Return (X, Y) of the center of cell containing provided text 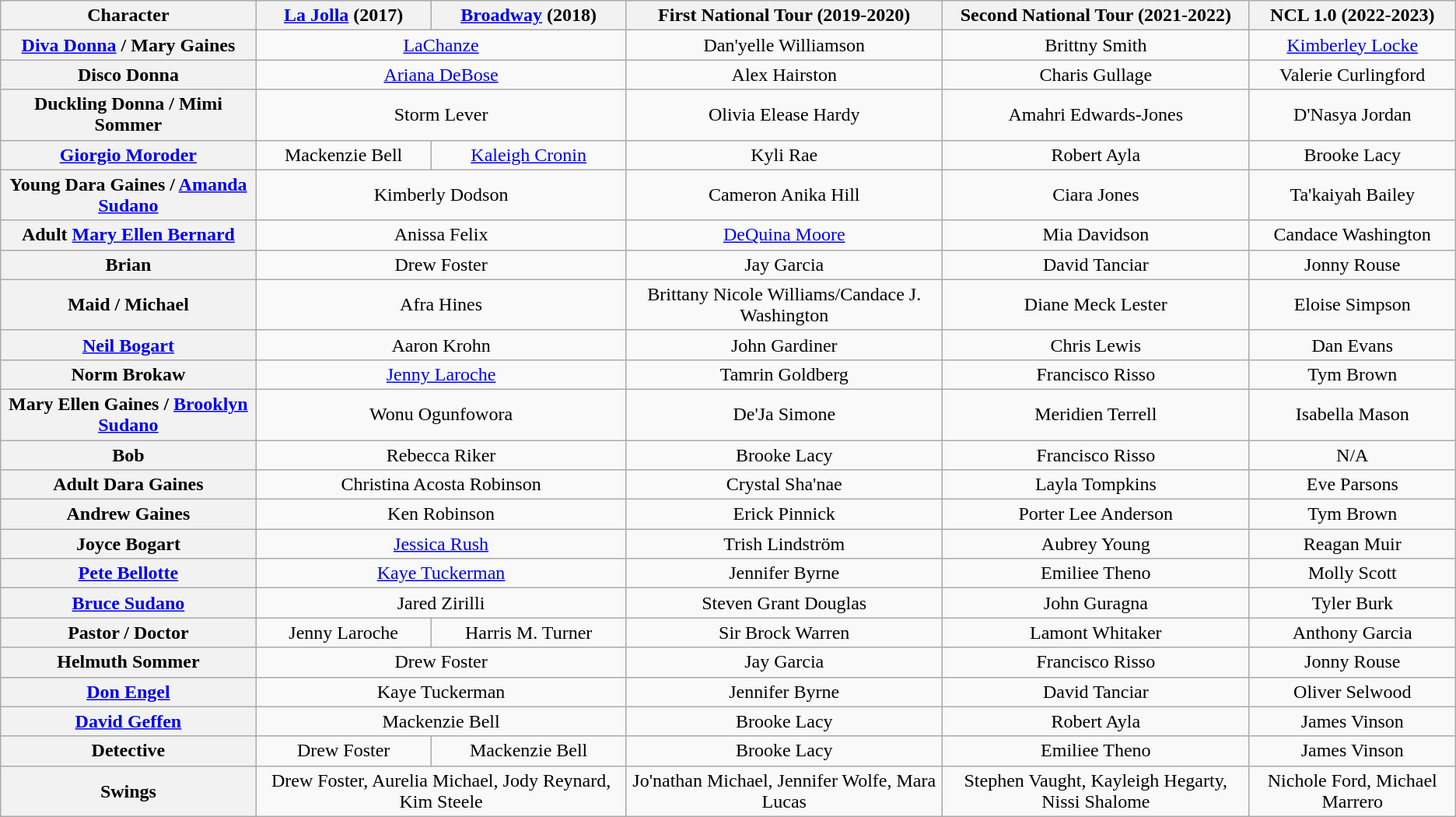
Jessica Rush (441, 544)
De'Ja Simone (784, 414)
Disco Donna (128, 75)
Lamont Whitaker (1095, 633)
Ciara Jones (1095, 195)
Norm Brokaw (128, 374)
Pete Bellotte (128, 573)
Eve Parsons (1352, 485)
Tyler Burk (1352, 603)
N/A (1352, 455)
Helmuth Sommer (128, 662)
Crystal Sha'nae (784, 485)
Kyli Rae (784, 155)
Cameron Anika Hill (784, 195)
Molly Scott (1352, 573)
Meridien Terrell (1095, 414)
First National Tour (2019-2020) (784, 16)
Young Dara Gaines / Amanda Sudano (128, 195)
Broadway (2018) (529, 16)
Brittany Nicole Williams/Candace J. Washington (784, 305)
Aubrey Young (1095, 544)
Maid / Michael (128, 305)
Dan Evans (1352, 345)
La Jolla (2017) (344, 16)
Ta'kaiyah Bailey (1352, 195)
Ariana DeBose (441, 75)
Alex Hairston (784, 75)
Dan'yelle Williamson (784, 45)
Layla Tompkins (1095, 485)
David Geffen (128, 721)
Charis Gullage (1095, 75)
Storm Lever (441, 115)
Bob (128, 455)
Sir Brock Warren (784, 633)
Joyce Bogart (128, 544)
DeQuina Moore (784, 235)
LaChanze (441, 45)
Bruce Sudano (128, 603)
Kaleigh Cronin (529, 155)
Giorgio Moroder (128, 155)
Duckling Donna / Mimi Sommer (128, 115)
Adult Mary Ellen Bernard (128, 235)
Valerie Curlingford (1352, 75)
Candace Washington (1352, 235)
Christina Acosta Robinson (441, 485)
Amahri Edwards-Jones (1095, 115)
Brian (128, 265)
Andrew Gaines (128, 514)
Eloise Simpson (1352, 305)
Pastor / Doctor (128, 633)
NCL 1.0 (2022-2023) (1352, 16)
Swings (128, 791)
Diva Donna / Mary Gaines (128, 45)
Rebecca Riker (441, 455)
Olivia Elease Hardy (784, 115)
Anthony Garcia (1352, 633)
Don Engel (128, 692)
Brittny Smith (1095, 45)
Erick Pinnick (784, 514)
Oliver Selwood (1352, 692)
Second National Tour (2021-2022) (1095, 16)
Drew Foster, Aurelia Michael, Jody Reynard, Kim Steele (441, 791)
Steven Grant Douglas (784, 603)
Ken Robinson (441, 514)
Mia Davidson (1095, 235)
Anissa Felix (441, 235)
John Gardiner (784, 345)
Kimberley Locke (1352, 45)
Character (128, 16)
Chris Lewis (1095, 345)
Trish Lindström (784, 544)
Isabella Mason (1352, 414)
Neil Bogart (128, 345)
Diane Meck Lester (1095, 305)
Jared Zirilli (441, 603)
Stephen Vaught, Kayleigh Hegarty, Nissi Shalome (1095, 791)
Reagan Muir (1352, 544)
John Guragna (1095, 603)
Porter Lee Anderson (1095, 514)
D'Nasya Jordan (1352, 115)
Wonu Ogunfowora (441, 414)
Aaron Krohn (441, 345)
Detective (128, 751)
Kimberly Dodson (441, 195)
Mary Ellen Gaines / Brooklyn Sudano (128, 414)
Tamrin Goldberg (784, 374)
Afra Hines (441, 305)
Nichole Ford, Michael Marrero (1352, 791)
Jo'nathan Michael, Jennifer Wolfe, Mara Lucas (784, 791)
Adult Dara Gaines (128, 485)
Harris M. Turner (529, 633)
